Locate the cell with the specified text and output its (X, Y) center coordinate. 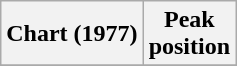
Chart (1977) (72, 34)
Peakposition (189, 34)
